Determine the [X, Y] coordinate at the center of the cell enclosing the given text.  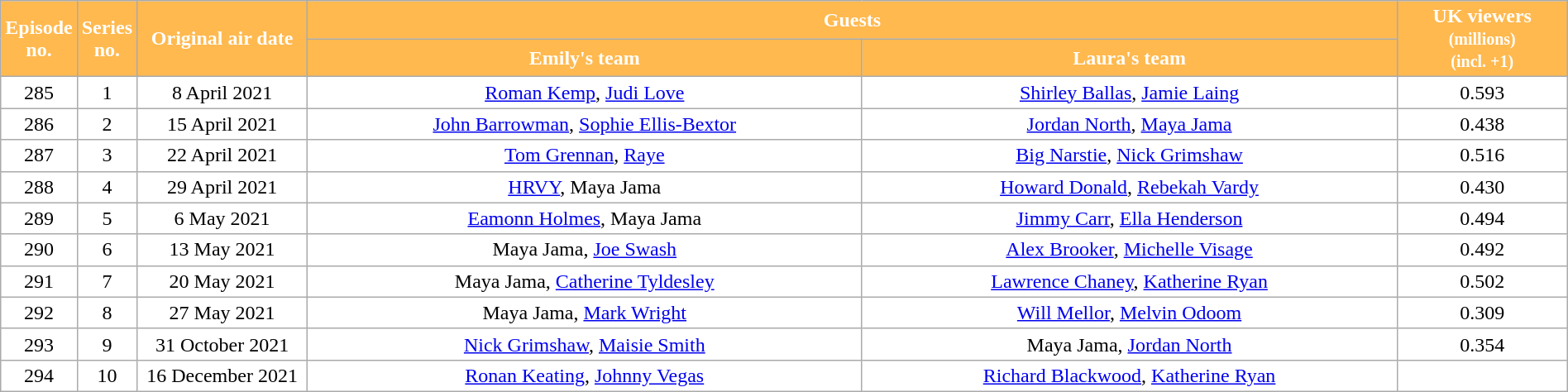
287 [39, 155]
Nick Grimshaw, Maisie Smith [585, 344]
31 October 2021 [222, 344]
289 [39, 218]
27 May 2021 [222, 313]
286 [39, 124]
0.502 [1482, 281]
4 [107, 187]
Richard Blackwood, Katherine Ryan [1130, 375]
20 May 2021 [222, 281]
Eamonn Holmes, Maya Jama [585, 218]
Jimmy Carr, Ella Henderson [1130, 218]
Maya Jama, Joe Swash [585, 250]
7 [107, 281]
Alex Brooker, Michelle Visage [1130, 250]
Jordan North, Maya Jama [1130, 124]
8 [107, 313]
291 [39, 281]
22 April 2021 [222, 155]
0.593 [1482, 93]
294 [39, 375]
Maya Jama, Catherine Tyldesley [585, 281]
Tom Grennan, Raye [585, 155]
Big Narstie, Nick Grimshaw [1130, 155]
Maya Jama, Mark Wright [585, 313]
0.354 [1482, 344]
Emily's team [585, 58]
5 [107, 218]
Shirley Ballas, Jamie Laing [1130, 93]
Lawrence Chaney, Katherine Ryan [1130, 281]
John Barrowman, Sophie Ellis-Bextor [585, 124]
HRVY, Maya Jama [585, 187]
6 May 2021 [222, 218]
1 [107, 93]
Episodeno. [39, 39]
0.309 [1482, 313]
6 [107, 250]
Original air date [222, 39]
0.516 [1482, 155]
16 December 2021 [222, 375]
13 May 2021 [222, 250]
Will Mellor, Melvin Odoom [1130, 313]
8 April 2021 [222, 93]
Ronan Keating, Johnny Vegas [585, 375]
Roman Kemp, Judi Love [585, 93]
Seriesno. [107, 39]
0.438 [1482, 124]
UK viewers (millions)(incl. +1) [1482, 39]
3 [107, 155]
288 [39, 187]
10 [107, 375]
29 April 2021 [222, 187]
9 [107, 344]
293 [39, 344]
0.492 [1482, 250]
285 [39, 93]
Guests [853, 20]
Maya Jama, Jordan North [1130, 344]
15 April 2021 [222, 124]
0.494 [1482, 218]
290 [39, 250]
292 [39, 313]
Howard Donald, Rebekah Vardy [1130, 187]
Laura's team [1130, 58]
2 [107, 124]
0.430 [1482, 187]
